Search for the cell housing the specified text and yield its [X, Y] center coordinate. 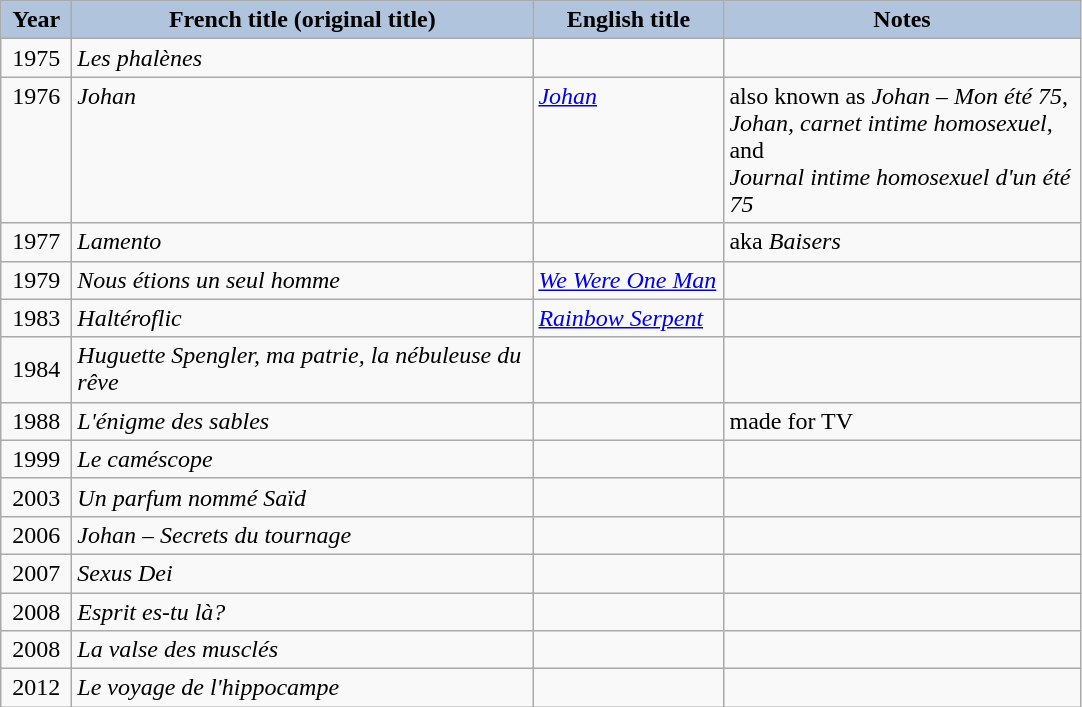
1984 [36, 370]
Year [36, 20]
also known as Johan – Mon été 75, Johan, carnet intime homosexuel, and Journal intime homosexuel d'un été 75 [902, 150]
aka Baisers [902, 242]
English title [628, 20]
1976 [36, 150]
Les phalènes [302, 58]
Johan – Secrets du tournage [302, 535]
Esprit es-tu là? [302, 611]
1999 [36, 459]
We Were One Man [628, 280]
Sexus Dei [302, 573]
1983 [36, 318]
2007 [36, 573]
Lamento [302, 242]
Huguette Spengler, ma patrie, la nébuleuse du rêve [302, 370]
Nous étions un seul homme [302, 280]
French title (original title) [302, 20]
1988 [36, 421]
Le caméscope [302, 459]
L'énigme des sables [302, 421]
1977 [36, 242]
made for TV [902, 421]
Le voyage de l'hippocampe [302, 688]
1979 [36, 280]
1975 [36, 58]
2012 [36, 688]
2006 [36, 535]
La valse des musclés [302, 650]
2003 [36, 497]
Haltéroflic [302, 318]
Notes [902, 20]
Un parfum nommé Saïd [302, 497]
Rainbow Serpent [628, 318]
